Provide the (X, Y) coordinate of the cell's center where the given text is located.  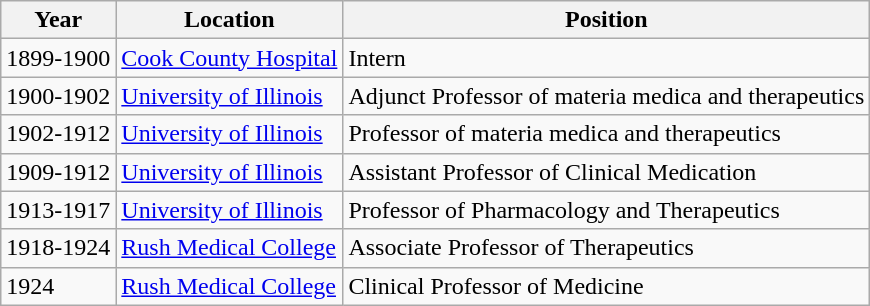
Assistant Professor of Clinical Medication (606, 172)
1909-1912 (58, 172)
1924 (58, 286)
Cook County Hospital (230, 58)
Intern (606, 58)
1913-1917 (58, 210)
1900-1902 (58, 96)
Adjunct Professor of materia medica and therapeutics (606, 96)
Clinical Professor of Medicine (606, 286)
1918-1924 (58, 248)
1902-1912 (58, 134)
Professor of Pharmacology and Therapeutics (606, 210)
Associate Professor of Therapeutics (606, 248)
1899-1900 (58, 58)
Position (606, 20)
Year (58, 20)
Location (230, 20)
Professor of materia medica and therapeutics (606, 134)
